Determine the (X, Y) coordinate at the center of the cell enclosing the given text.  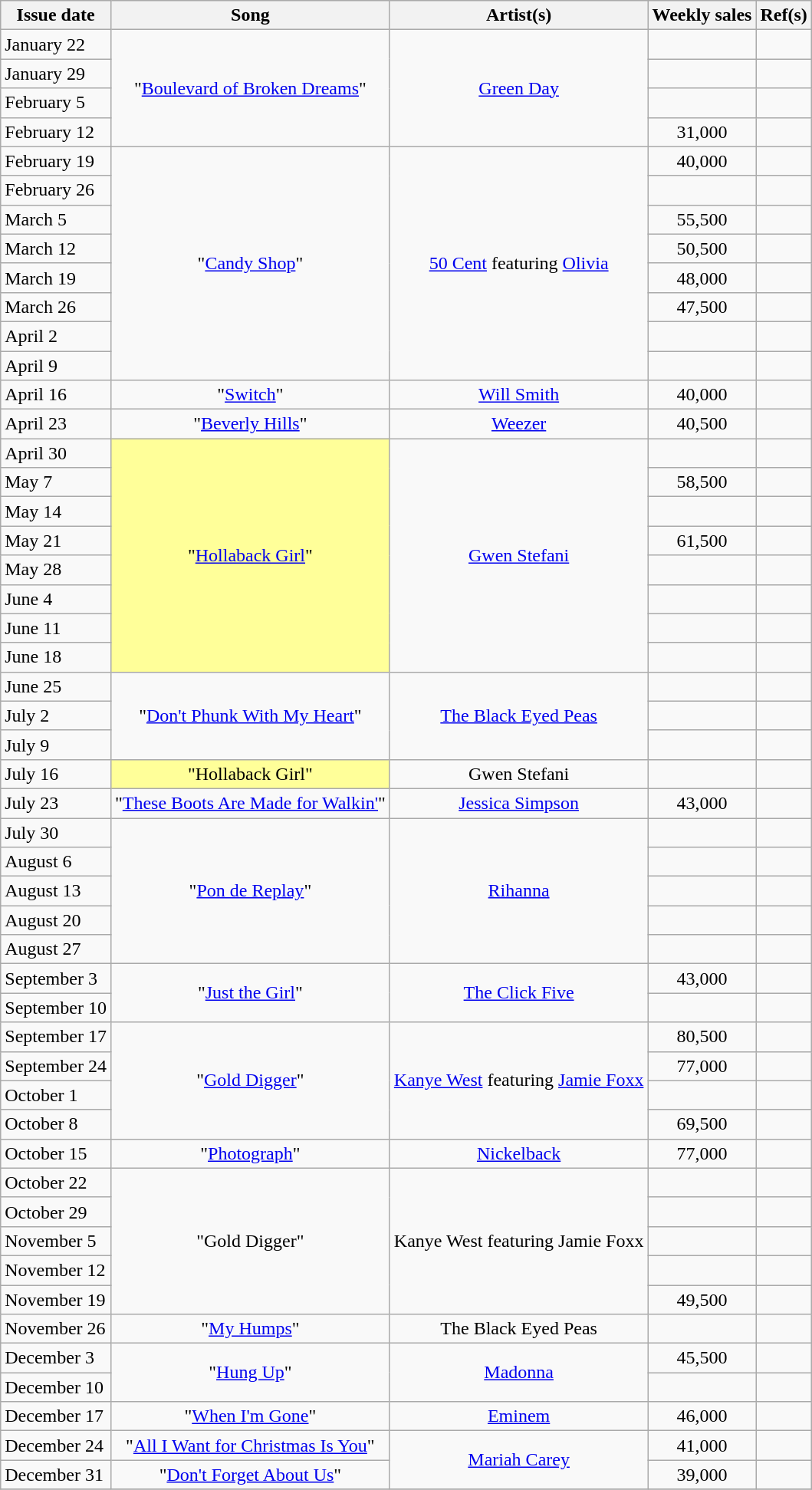
February 19 (56, 161)
December 17 (56, 1416)
41,000 (702, 1446)
August 13 (56, 891)
August 27 (56, 949)
50,500 (702, 248)
Nickelback (518, 1153)
58,500 (702, 482)
October 8 (56, 1124)
February 5 (56, 103)
Song (250, 15)
April 23 (56, 424)
August 6 (56, 862)
Issue date (56, 15)
August 20 (56, 920)
Weekly sales (702, 15)
Ref(s) (784, 15)
July 9 (56, 745)
September 24 (56, 1066)
December 24 (56, 1446)
March 5 (56, 219)
June 4 (56, 599)
Rihanna (518, 890)
October 29 (56, 1212)
October 15 (56, 1153)
Weezer (518, 424)
"Switch" (250, 395)
Eminem (518, 1416)
September 3 (56, 979)
48,000 (702, 278)
61,500 (702, 541)
"All I Want for Christmas Is You" (250, 1446)
March 19 (56, 278)
March 26 (56, 307)
Mariah Carey (518, 1460)
July 30 (56, 832)
49,500 (702, 1300)
Will Smith (518, 395)
December 10 (56, 1387)
"My Humps" (250, 1329)
55,500 (702, 219)
45,500 (702, 1358)
50 Cent featuring Olivia (518, 263)
"Photograph" (250, 1153)
June 18 (56, 657)
"Beverly Hills" (250, 424)
June 11 (56, 628)
31,000 (702, 132)
November 5 (56, 1241)
July 2 (56, 715)
November 26 (56, 1329)
May 21 (56, 541)
March 12 (56, 248)
"Don't Phunk With My Heart" (250, 715)
Jessica Simpson (518, 803)
October 1 (56, 1095)
July 16 (56, 774)
40,500 (702, 424)
December 31 (56, 1475)
"Don't Forget About Us" (250, 1475)
Madonna (518, 1373)
"Boulevard of Broken Dreams" (250, 88)
Artist(s) (518, 15)
April 16 (56, 395)
November 19 (56, 1300)
"Just the Girl" (250, 993)
"Candy Shop" (250, 263)
"Pon de Replay" (250, 890)
May 7 (56, 482)
May 14 (56, 511)
January 29 (56, 74)
December 3 (56, 1358)
April 30 (56, 453)
January 22 (56, 44)
Green Day (518, 88)
46,000 (702, 1416)
The Click Five (518, 993)
July 23 (56, 803)
"These Boots Are Made for Walkin'" (250, 803)
"Hung Up" (250, 1373)
47,500 (702, 307)
September 17 (56, 1037)
February 12 (56, 132)
April 2 (56, 336)
June 25 (56, 686)
September 10 (56, 1008)
"When I'm Gone" (250, 1416)
80,500 (702, 1037)
February 26 (56, 190)
May 28 (56, 570)
April 9 (56, 366)
November 12 (56, 1270)
69,500 (702, 1124)
October 22 (56, 1182)
39,000 (702, 1475)
